Locate the cell with the specified text and output its (x, y) center coordinate. 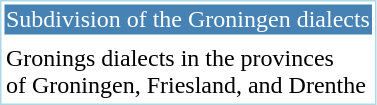
Gronings dialects in the provinces of Groningen, Friesland, and Drenthe (188, 72)
Subdivision of the Groningen dialects (188, 19)
